Search for the cell housing the specified text and yield its (X, Y) center coordinate. 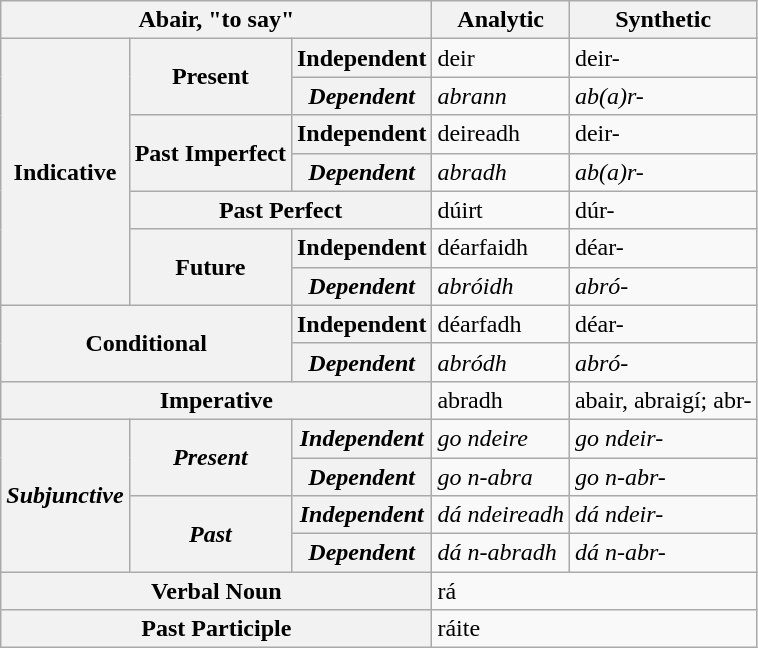
go ndeir- (663, 438)
dá ndeir- (663, 515)
Past Imperfect (210, 153)
abróidh (500, 286)
Synthetic (663, 20)
Abair, "to say" (216, 20)
deireadh (500, 134)
abródh (500, 362)
Imperative (216, 400)
Future (210, 267)
déarfadh (500, 324)
Analytic (500, 20)
ráite (594, 629)
Verbal Noun (216, 591)
dúr- (663, 210)
déarfaidh (500, 248)
dá ndeireadh (500, 515)
go ndeire (500, 438)
go n-abra (500, 477)
dá n-abr- (663, 553)
Past Perfect (280, 210)
abair, abraigí; abr- (663, 400)
deir (500, 58)
Subjunctive (65, 495)
Past Participle (216, 629)
go n-abr- (663, 477)
abrann (500, 96)
rá (594, 591)
dúirt (500, 210)
Indicative (65, 172)
Past (210, 534)
Conditional (146, 343)
dá n-abradh (500, 553)
